Return (x, y) of the center of cell containing provided text 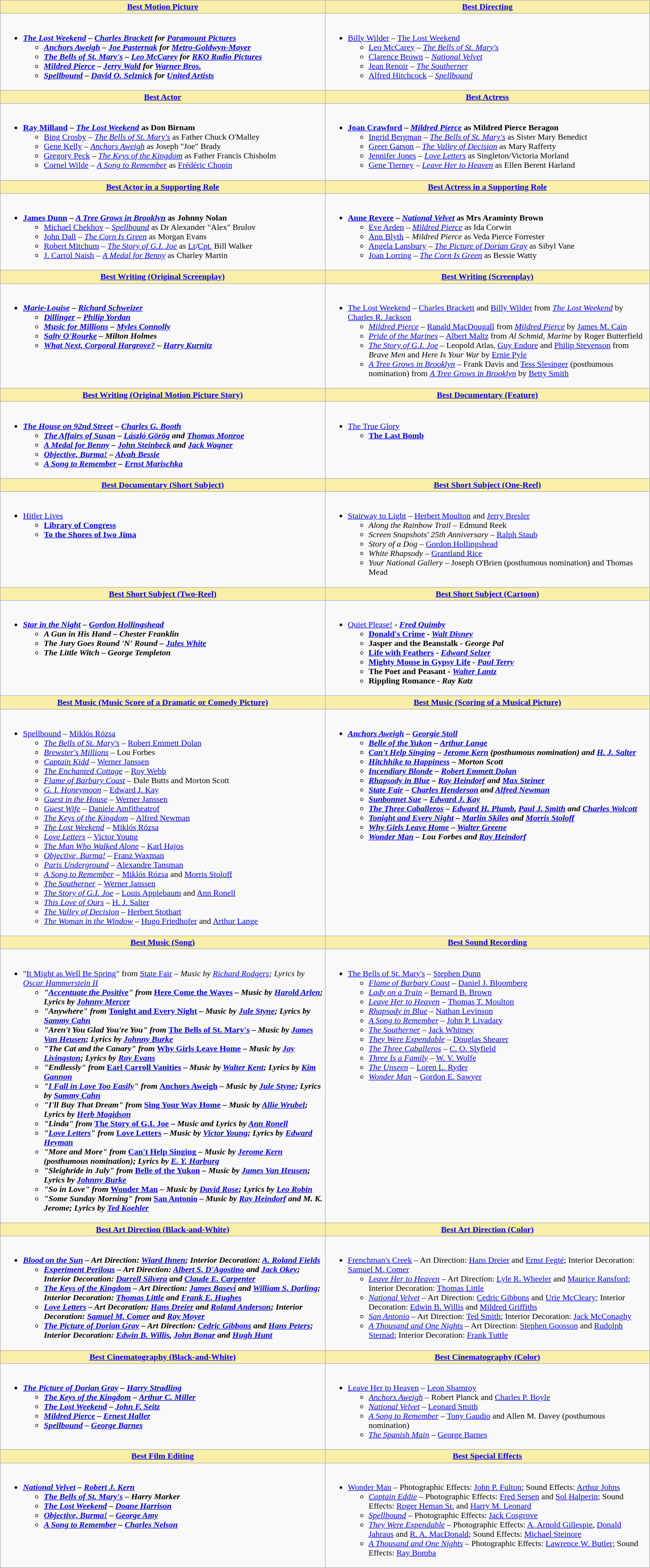
Best Documentary (Feature) (487, 395)
Best Music (Scoring of a Musical Picture) (487, 703)
Best Music (Song) (162, 943)
Best Short Subject (One-Reel) (487, 485)
Best Writing (Original Motion Picture Story) (162, 395)
Best Actor in a Supporting Role (162, 187)
Best Art Direction (Color) (487, 1229)
Best Documentary (Short Subject) (162, 485)
Best Cinematography (Black-and-White) (162, 1357)
Best Special Effects (487, 1456)
Best Writing (Screenplay) (487, 277)
Hitler LivesLibrary of CongressTo the Shores of Iwo Jima (162, 539)
Best Actor (162, 97)
Best Directing (487, 7)
Best Art Direction (Black-and-White) (162, 1229)
Best Short Subject (Cartoon) (487, 594)
Best Music (Music Score of a Dramatic or Comedy Picture) (162, 703)
Best Writing (Original Screenplay) (162, 277)
Best Actress (487, 97)
Best Actress in a Supporting Role (487, 187)
Best Cinematography (Color) (487, 1357)
Best Sound Recording (487, 943)
The True GloryThe Last Bomb (487, 440)
Best Motion Picture (162, 7)
Best Short Subject (Two-Reel) (162, 594)
Best Film Editing (162, 1456)
